For the text-containing cell, return its midpoint in [X, Y] coordinate format. 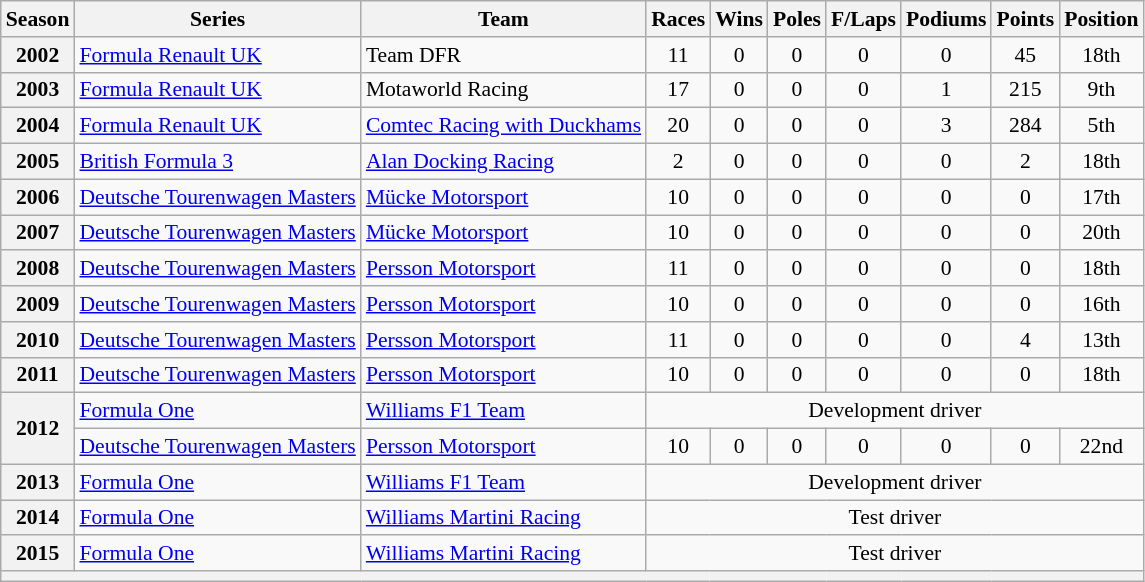
2002 [38, 55]
Wins [739, 19]
2004 [38, 126]
22nd [1101, 447]
17 [678, 90]
20th [1101, 233]
284 [1025, 126]
Podiums [946, 19]
2010 [38, 340]
2006 [38, 197]
2008 [38, 269]
Team [504, 19]
17th [1101, 197]
2015 [38, 554]
2005 [38, 162]
Position [1101, 19]
13th [1101, 340]
16th [1101, 304]
2013 [38, 482]
45 [1025, 55]
Alan Docking Racing [504, 162]
2011 [38, 375]
Motaworld Racing [504, 90]
4 [1025, 340]
Season [38, 19]
2007 [38, 233]
3 [946, 126]
2003 [38, 90]
Poles [797, 19]
2012 [38, 428]
2014 [38, 518]
Comtec Racing with Duckhams [504, 126]
9th [1101, 90]
F/Laps [864, 19]
20 [678, 126]
215 [1025, 90]
1 [946, 90]
Series [217, 19]
British Formula 3 [217, 162]
5th [1101, 126]
2009 [38, 304]
Team DFR [504, 55]
Races [678, 19]
Points [1025, 19]
